Search for the cell housing the specified text and yield its [X, Y] center coordinate. 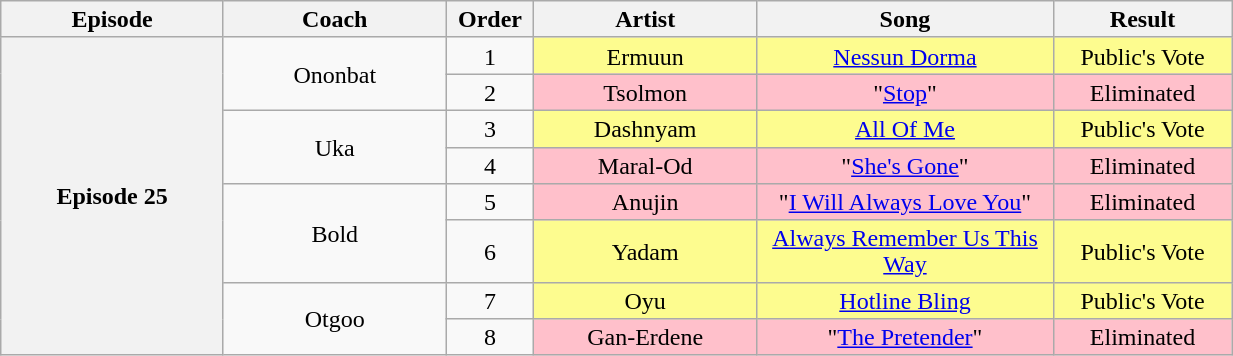
Anujin [646, 202]
Yadam [646, 251]
Ononbat [334, 74]
"She's Gone" [906, 166]
"The Pretender" [906, 338]
Always Remember Us This Way [906, 251]
Artist [646, 20]
Bold [334, 234]
Dashnyam [646, 128]
Episode 25 [112, 196]
"Stop" [906, 92]
8 [490, 338]
Maral-Od [646, 166]
Tsolmon [646, 92]
Ermuun [646, 56]
All Of Me [906, 128]
Order [490, 20]
Oyu [646, 300]
"I Will Always Love You" [906, 202]
Otgoo [334, 318]
5 [490, 202]
Gan-Erdene [646, 338]
Hotline Bling [906, 300]
4 [490, 166]
Nessun Dorma [906, 56]
6 [490, 251]
2 [490, 92]
Song [906, 20]
1 [490, 56]
3 [490, 128]
Uka [334, 146]
Coach [334, 20]
Episode [112, 20]
Result [1142, 20]
7 [490, 300]
